Pinpoint the cell where the given text exists, returning its [x, y] midpoint coordinate. 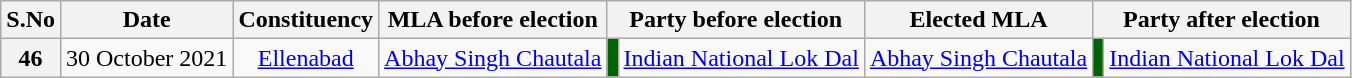
Ellenabad [306, 58]
46 [31, 58]
Date [146, 20]
Constituency [306, 20]
Party before election [736, 20]
S.No [31, 20]
Party after election [1222, 20]
30 October 2021 [146, 58]
Elected MLA [978, 20]
MLA before election [493, 20]
